Provide the [X, Y] coordinate of the cell's center where the given text is located.  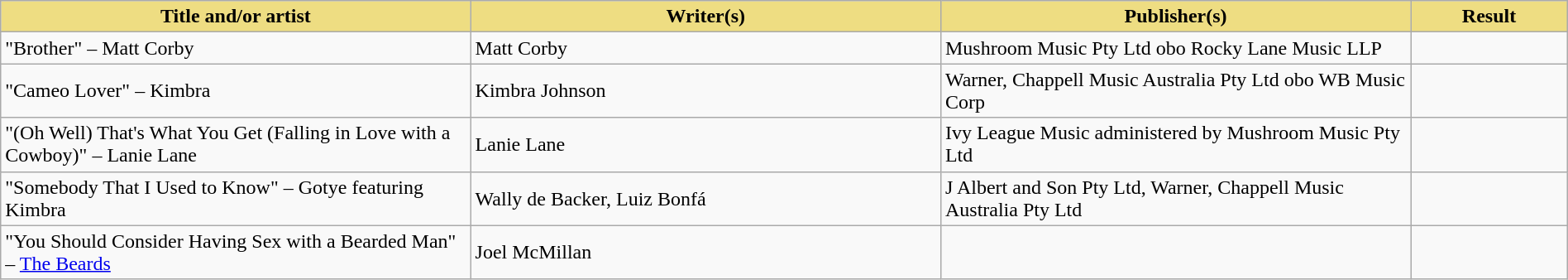
Kimbra Johnson [705, 91]
Ivy League Music administered by Mushroom Music Pty Ltd [1175, 144]
Publisher(s) [1175, 17]
Writer(s) [705, 17]
Warner, Chappell Music Australia Pty Ltd obo WB Music Corp [1175, 91]
"Brother" – Matt Corby [236, 48]
Wally de Backer, Luiz Bonfá [705, 199]
Result [1489, 17]
"Cameo Lover" – Kimbra [236, 91]
"(Oh Well) That's What You Get (Falling in Love with a Cowboy)" – Lanie Lane [236, 144]
"Somebody That I Used to Know" – Gotye featuring Kimbra [236, 199]
Mushroom Music Pty Ltd obo Rocky Lane Music LLP [1175, 48]
Matt Corby [705, 48]
Title and/or artist [236, 17]
Joel McMillan [705, 252]
J Albert and Son Pty Ltd, Warner, Chappell Music Australia Pty Ltd [1175, 199]
"You Should Consider Having Sex with a Bearded Man" – The Beards [236, 252]
Lanie Lane [705, 144]
